Determine the (x, y) coordinate at the center of the cell enclosing the given text.  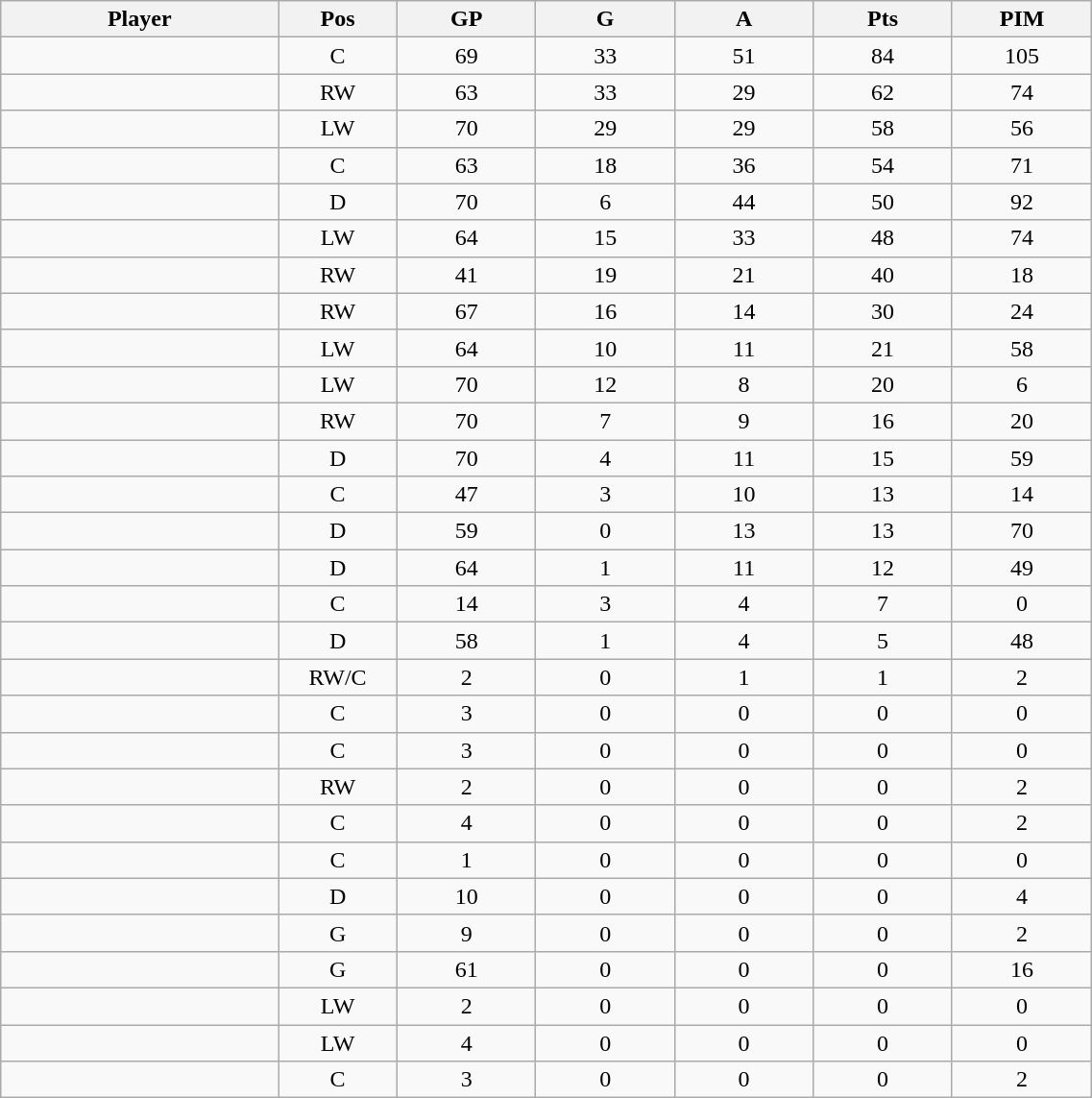
56 (1022, 129)
50 (883, 202)
54 (883, 165)
51 (743, 56)
84 (883, 56)
105 (1022, 56)
61 (466, 969)
30 (883, 311)
Pos (338, 19)
A (743, 19)
62 (883, 92)
71 (1022, 165)
Player (140, 19)
PIM (1022, 19)
36 (743, 165)
5 (883, 641)
47 (466, 495)
24 (1022, 311)
Pts (883, 19)
67 (466, 311)
GP (466, 19)
41 (466, 275)
19 (605, 275)
69 (466, 56)
49 (1022, 568)
8 (743, 384)
92 (1022, 202)
40 (883, 275)
RW/C (338, 677)
44 (743, 202)
